Output the (x, y) coordinate of the center of the cell containing the given text.  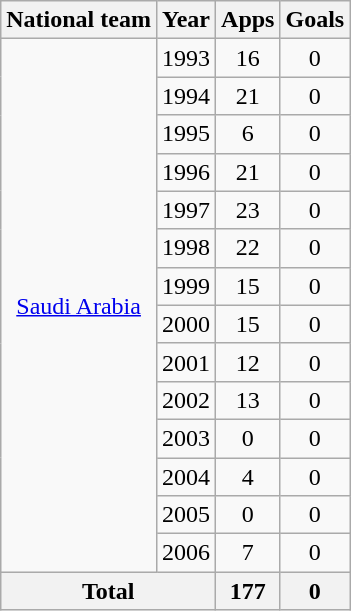
1994 (186, 96)
22 (248, 248)
1993 (186, 58)
National team (79, 20)
12 (248, 362)
Total (108, 591)
1995 (186, 134)
Year (186, 20)
2002 (186, 400)
2004 (186, 477)
Apps (248, 20)
177 (248, 591)
Goals (315, 20)
2003 (186, 438)
1996 (186, 172)
16 (248, 58)
2005 (186, 515)
1997 (186, 210)
2000 (186, 324)
1998 (186, 248)
13 (248, 400)
6 (248, 134)
23 (248, 210)
2001 (186, 362)
4 (248, 477)
Saudi Arabia (79, 306)
1999 (186, 286)
7 (248, 553)
2006 (186, 553)
